Return the [X, Y] coordinate for the center point of the cell that contains the specified text.  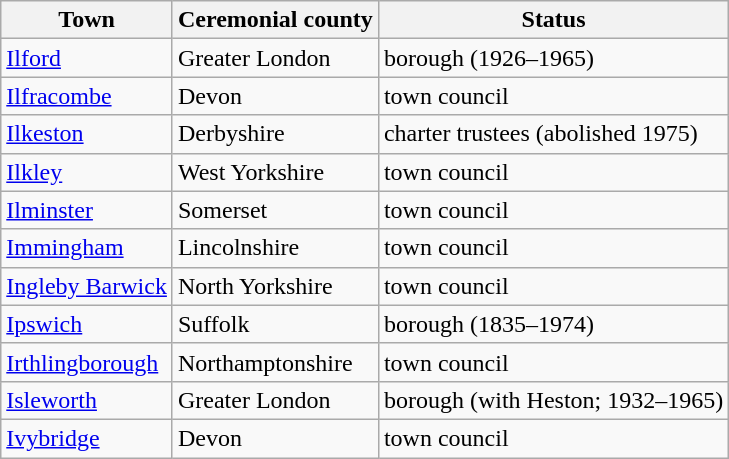
Ilkeston [87, 134]
borough (with Heston; 1932–1965) [553, 400]
Ceremonial county [275, 20]
North Yorkshire [275, 286]
Somerset [275, 210]
Ivybridge [87, 438]
Immingham [87, 248]
charter trustees (abolished 1975) [553, 134]
borough (1835–1974) [553, 324]
Ilfracombe [87, 96]
Status [553, 20]
West Yorkshire [275, 172]
borough (1926–1965) [553, 58]
Lincolnshire [275, 248]
Northamptonshire [275, 362]
Derbyshire [275, 134]
Isleworth [87, 400]
Suffolk [275, 324]
Ilkley [87, 172]
Ipswich [87, 324]
Ilminster [87, 210]
Ingleby Barwick [87, 286]
Irthlingborough [87, 362]
Town [87, 20]
Ilford [87, 58]
